Find where the given text appears and provide that cell's center as (x, y) coordinate. 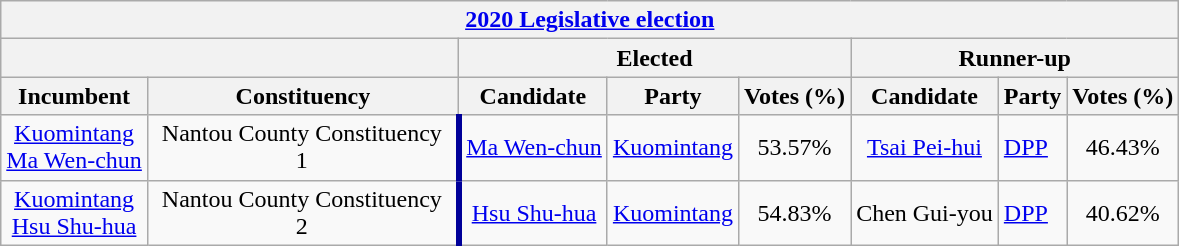
KuomintangMa Wen-chun (74, 148)
Elected (654, 58)
Chen Gui-you (925, 212)
53.57% (794, 148)
Runner-up (1015, 58)
Nantou County Constituency 2 (302, 212)
Tsai Pei-hui (925, 148)
46.43% (1123, 148)
Hsu Shu-hua (532, 212)
Ma Wen-chun (532, 148)
KuomintangHsu Shu-hua (74, 212)
Nantou County Constituency 1 (302, 148)
Constituency (302, 96)
2020 Legislative election (590, 20)
Incumbent (74, 96)
54.83% (794, 212)
40.62% (1123, 212)
